Provide the [X, Y] coordinate of the cell's center where the given text is located.  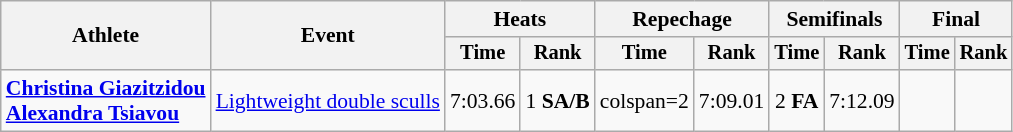
Athlete [106, 36]
Heats [520, 19]
2 FA [796, 100]
colspan=2 [644, 100]
Final [956, 19]
Event [328, 36]
7:12.09 [862, 100]
1 SA/B [557, 100]
7:03.66 [482, 100]
7:09.01 [732, 100]
Repechage [682, 19]
Lightweight double sculls [328, 100]
Semifinals [834, 19]
Christina Giazitzidou Alexandra Tsiavou [106, 100]
